Return the (X, Y) coordinate for the center point of the cell that contains the specified text.  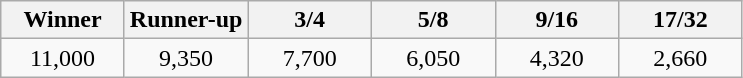
7,700 (310, 58)
5/8 (433, 20)
11,000 (63, 58)
3/4 (310, 20)
Winner (63, 20)
9,350 (186, 58)
6,050 (433, 58)
17/32 (681, 20)
Runner-up (186, 20)
9/16 (557, 20)
2,660 (681, 58)
4,320 (557, 58)
